Scan for the cell matching the given text and deliver its [X, Y] coordinate at center. 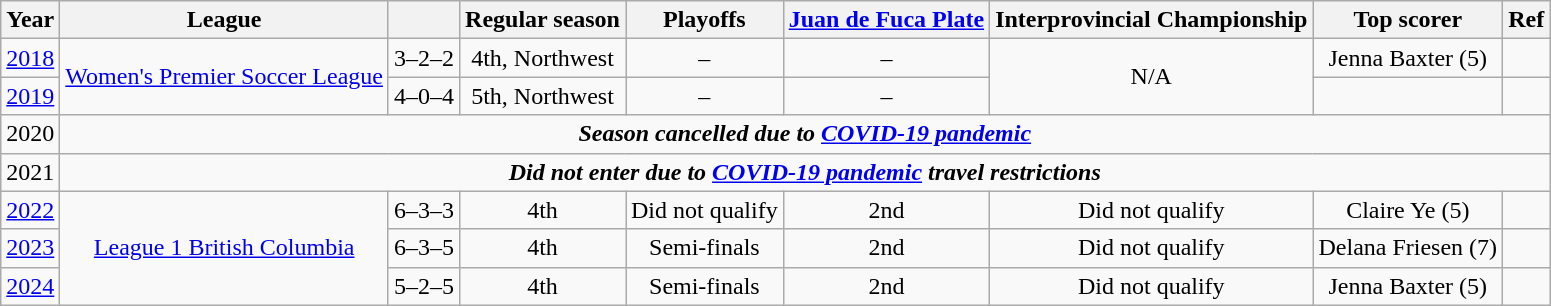
2021 [30, 172]
Top scorer [1408, 20]
N/A [1152, 77]
League 1 British Columbia [224, 248]
2024 [30, 286]
2019 [30, 96]
2022 [30, 210]
5th, Northwest [543, 96]
6–3–5 [424, 248]
Ref [1526, 20]
Season cancelled due to COVID-19 pandemic [805, 134]
Playoffs [705, 20]
2020 [30, 134]
Juan de Fuca Plate [886, 20]
5–2–5 [424, 286]
Year [30, 20]
Regular season [543, 20]
Delana Friesen (7) [1408, 248]
Claire Ye (5) [1408, 210]
4–0–4 [424, 96]
Interprovincial Championship [1152, 20]
Did not enter due to COVID-19 pandemic travel restrictions [805, 172]
4th, Northwest [543, 58]
League [224, 20]
2018 [30, 58]
2023 [30, 248]
Women's Premier Soccer League [224, 77]
3–2–2 [424, 58]
6–3–3 [424, 210]
